Pinpoint the cell where the given text exists, returning its (X, Y) midpoint coordinate. 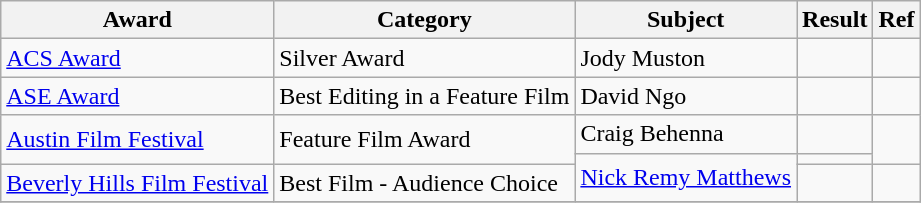
Category (424, 20)
Award (138, 20)
Best Editing in a Feature Film (424, 96)
David Ngo (686, 96)
Nick Remy Matthews (686, 178)
ASE Award (138, 96)
Silver Award (424, 58)
Feature Film Award (424, 140)
Craig Behenna (686, 134)
Subject (686, 20)
Beverly Hills Film Festival (138, 183)
Result (835, 20)
Ref (896, 20)
Best Film - Audience Choice (424, 183)
Jody Muston (686, 58)
ACS Award (138, 58)
Austin Film Festival (138, 140)
